For the text-containing cell, return its midpoint in [X, Y] coordinate format. 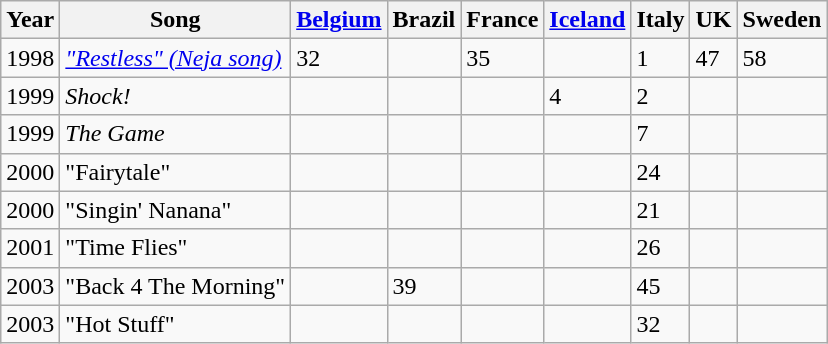
"Back 4 The Morning" [176, 286]
45 [660, 286]
58 [782, 58]
France [502, 20]
2 [660, 96]
UK [714, 20]
Belgium [339, 20]
1998 [30, 58]
Brazil [424, 20]
47 [714, 58]
21 [660, 210]
The Game [176, 134]
"Fairytale" [176, 172]
7 [660, 134]
"Time Flies" [176, 248]
"Hot Stuff" [176, 324]
Iceland [588, 20]
Italy [660, 20]
26 [660, 248]
1 [660, 58]
39 [424, 286]
4 [588, 96]
2001 [30, 248]
24 [660, 172]
35 [502, 58]
Sweden [782, 20]
Song [176, 20]
"Singin' Nanana" [176, 210]
"Restless" (Neja song) [176, 58]
Year [30, 20]
Shock! [176, 96]
